For the text-containing cell, return its midpoint in [X, Y] coordinate format. 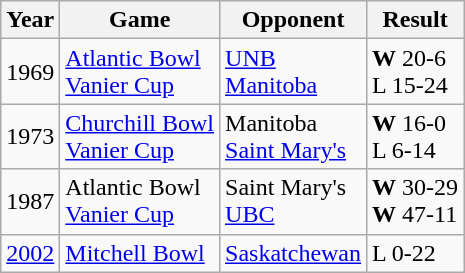
Saskatchewan [294, 253]
UNBManitoba [294, 72]
Result [416, 20]
Game [140, 20]
1969 [30, 72]
Churchill BowlVanier Cup [140, 136]
L 0-22 [416, 253]
ManitobaSaint Mary's [294, 136]
1987 [30, 202]
Saint Mary'sUBC [294, 202]
Opponent [294, 20]
Year [30, 20]
W 20-6L 15-24 [416, 72]
1973 [30, 136]
2002 [30, 253]
W 30-29W 47-11 [416, 202]
Mitchell Bowl [140, 253]
W 16-0L 6-14 [416, 136]
